Find where the given text appears and provide that cell's center as [x, y] coordinate. 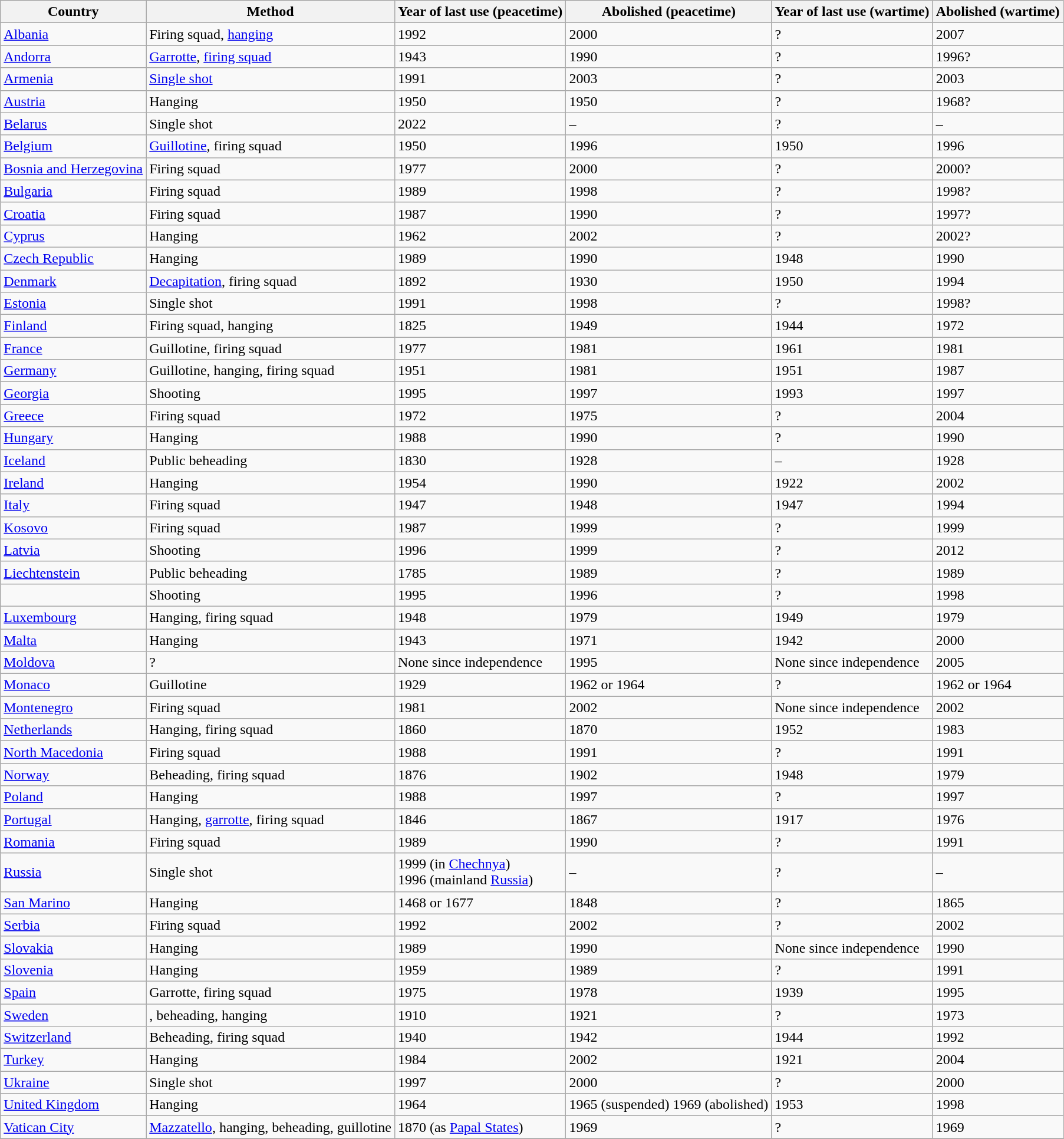
1867 [668, 819]
Bulgaria [73, 191]
1954 [480, 483]
1865 [997, 903]
1876 [480, 775]
1917 [852, 819]
Armenia [73, 79]
Vatican City [73, 1127]
Albania [73, 34]
1973 [997, 1015]
Method [271, 12]
Netherlands [73, 730]
1910 [480, 1015]
, beheading, hanging [271, 1015]
Mazzatello, hanging, beheading, guillotine [271, 1127]
Country [73, 12]
Georgia [73, 393]
1940 [480, 1038]
1978 [668, 992]
Abolished (wartime) [997, 12]
Year of last use (peacetime) [480, 12]
Liechtenstein [73, 572]
Moldova [73, 663]
1993 [852, 393]
1959 [480, 970]
Luxembourg [73, 617]
1929 [480, 685]
Abolished (peacetime) [668, 12]
Russia [73, 873]
Iceland [73, 460]
1468 or 1677 [480, 903]
2007 [997, 34]
Italy [73, 505]
Croatia [73, 213]
Andorra [73, 57]
2022 [480, 124]
Sweden [73, 1015]
Latvia [73, 550]
1962 [480, 236]
1870 (as Papal States) [480, 1127]
1976 [997, 819]
Finland [73, 326]
United Kingdom [73, 1105]
Montenegro [73, 707]
Ukraine [73, 1082]
1996? [997, 57]
1983 [997, 730]
1971 [668, 640]
Slovenia [73, 970]
2000? [997, 169]
Year of last use (wartime) [852, 12]
Denmark [73, 281]
Malta [73, 640]
1997? [997, 213]
Greece [73, 416]
1870 [668, 730]
Belarus [73, 124]
1961 [852, 348]
1953 [852, 1105]
1999 (in Chechnya)1996 (mainland Russia) [480, 873]
Guillotine [271, 685]
1860 [480, 730]
1930 [668, 281]
1892 [480, 281]
1846 [480, 819]
2005 [997, 663]
Slovakia [73, 947]
Belgium [73, 146]
Switzerland [73, 1038]
1922 [852, 483]
Hungary [73, 438]
1968? [997, 101]
Romania [73, 842]
2002? [997, 236]
Czech Republic [73, 258]
Bosnia and Herzegovina [73, 169]
Norway [73, 775]
San Marino [73, 903]
1830 [480, 460]
1848 [668, 903]
Austria [73, 101]
France [73, 348]
Hanging, garrotte, firing squad [271, 819]
Monaco [73, 685]
1825 [480, 326]
1984 [480, 1060]
Germany [73, 371]
Serbia [73, 925]
North Macedonia [73, 752]
Ireland [73, 483]
1939 [852, 992]
Cyprus [73, 236]
2012 [997, 550]
Guillotine, hanging, firing squad [271, 371]
Poland [73, 797]
Portugal [73, 819]
1952 [852, 730]
1785 [480, 572]
Kosovo [73, 528]
1902 [668, 775]
Estonia [73, 304]
1965 (suspended) 1969 (abolished) [668, 1105]
1964 [480, 1105]
Decapitation, firing squad [271, 281]
Spain [73, 992]
Turkey [73, 1060]
